Identify which cell holds the provided text, then report its (X, Y) central coordinate. 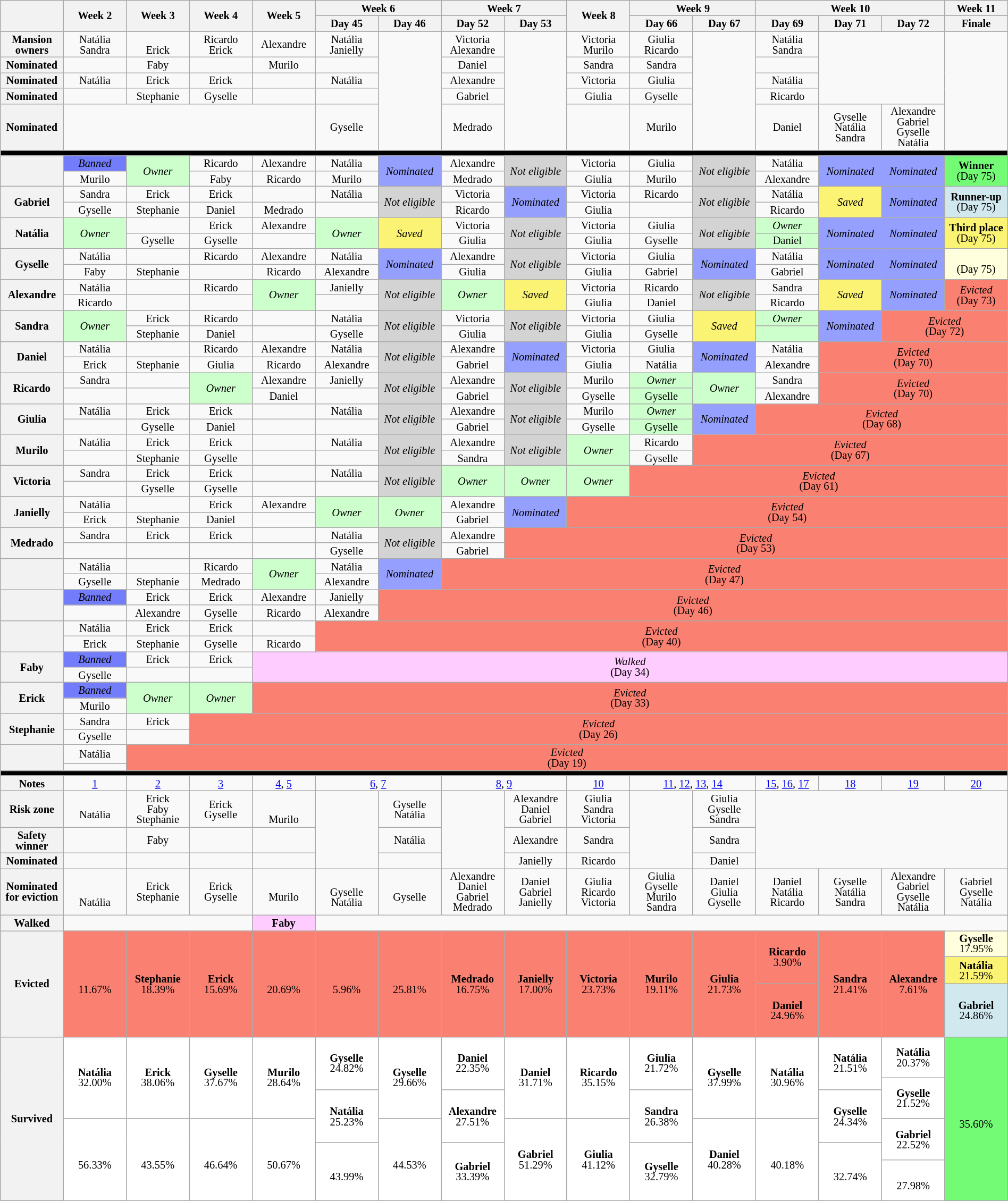
Giulia41.12% (598, 1160)
20.69% (283, 984)
Runner-up(Day 75) (976, 201)
Evicted(Day 46) (693, 604)
43.99% (347, 1172)
10 (598, 783)
Evicted(Day 26) (599, 729)
GiuliaGyselleMuriloSandra (661, 892)
VictoriaMurilo (598, 45)
43.55% (158, 1160)
VictoriaAlexandre (473, 45)
44.53% (409, 1160)
Ricardo3.90% (787, 957)
Evicted(Day 72) (944, 326)
GiuliaGyselleSandra (724, 809)
40.18% (787, 1160)
DanielGabrielJanielly (535, 892)
Daniel40.28% (724, 1160)
Natália21.59% (976, 970)
RicardoErick (221, 45)
Evicted (32, 984)
GiuliaRicardoVictoria (598, 892)
35.60% (976, 1119)
56.33% (95, 1160)
Winner(Day 75) (976, 171)
Giulia21.72% (661, 1063)
Day 45 (347, 23)
Gyselle24.34% (850, 1116)
(Day 75) (976, 264)
Week 9 (693, 7)
Sandra26.38% (661, 1116)
Natália32.00% (95, 1078)
Erick38.06% (158, 1078)
ErickStephanie (158, 892)
Evicted(Day 73) (976, 295)
Day 69 (787, 23)
AlexandreDanielGabriel (535, 809)
Week 7 (504, 7)
Murilo19.11% (661, 984)
Day 46 (409, 23)
Walked(Day 34) (629, 667)
Natália21.51% (850, 1063)
19 (913, 783)
Evicted(Day 47) (725, 574)
Day 53 (535, 23)
Mansion owners (32, 45)
Gabriel24.86% (976, 1010)
Stephanie18.39% (158, 984)
Murilo28.64% (283, 1078)
Day 71 (850, 23)
Ricardo35.15% (598, 1078)
Evicted(Day 33) (629, 698)
11, 12, 13, 14 (693, 783)
Daniel22.35% (473, 1063)
25.81% (409, 984)
Gyselle17.95% (976, 943)
Week 8 (598, 15)
Medrado16.75% (473, 984)
Giulia21.73% (724, 984)
Gabriel33.39% (473, 1172)
Sandra21.41% (850, 984)
Evicted(Day 61) (819, 481)
Alexandre7.61% (913, 984)
ErickFabyStephanie (158, 809)
32.74% (850, 1172)
Evicted(Day 19) (567, 757)
5.96% (347, 984)
8, 9 (504, 783)
Natália20.37% (913, 1057)
Evicted(Day 54) (787, 512)
GiuliaRicardo (661, 45)
Evicted(Day 67) (850, 450)
GiuliaSandraVictoria (598, 809)
50.67% (283, 1160)
Evicted(Day 68) (882, 419)
1 (95, 783)
Safety winner (32, 840)
Notes (32, 783)
Week 4 (221, 15)
Alexandre27.51% (473, 1116)
46.64% (221, 1160)
15, 16, 17 (787, 783)
27.98% (913, 1180)
DanielGiuliaGyselle (724, 892)
Week 6 (379, 7)
AlexandreDanielGabrielMedrado (473, 892)
Day 67 (724, 23)
Gabriel51.29% (535, 1160)
Day 66 (661, 23)
Day 52 (473, 23)
Gyselle37.67% (221, 1078)
DanielNatáliaRicardo (787, 892)
Daniel31.71% (535, 1078)
Gabriel22.52% (913, 1139)
Daniel24.96% (787, 1010)
Gyselle24.82% (347, 1063)
Gyselle21.52% (913, 1098)
4, 5 (283, 783)
Week 11 (976, 7)
Week 5 (283, 15)
Week 2 (95, 15)
Gyselle29.66% (409, 1078)
Third place(Day 75) (976, 233)
Evicted(Day 53) (756, 543)
Day 72 (913, 23)
18 (850, 783)
Janielly17.00% (535, 984)
6, 7 (379, 783)
Week 10 (851, 7)
Natália30.96% (787, 1078)
Evicted(Day 40) (661, 636)
2 (158, 783)
3 (221, 783)
Natália25.23% (347, 1116)
Gyselle32.79% (661, 1172)
Walked (32, 923)
Week 3 (158, 15)
Nominatedfor eviction (32, 892)
Risk zone (32, 809)
11.67% (95, 984)
20 (976, 783)
NatáliaJanielly (347, 45)
Victoria23.73% (598, 984)
GabrielGyselleNatália (976, 892)
Finale (976, 23)
Survived (32, 1119)
Gyselle37.99% (724, 1078)
Erick15.69% (221, 984)
